From the cell containing the given text, extract its center point as (X, Y) coordinate. 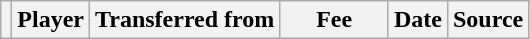
Date (418, 20)
Transferred from (185, 20)
Player (51, 20)
Fee (334, 20)
Source (488, 20)
